Capture the cell that displays the provided text and extract its [X, Y] central coordinate. 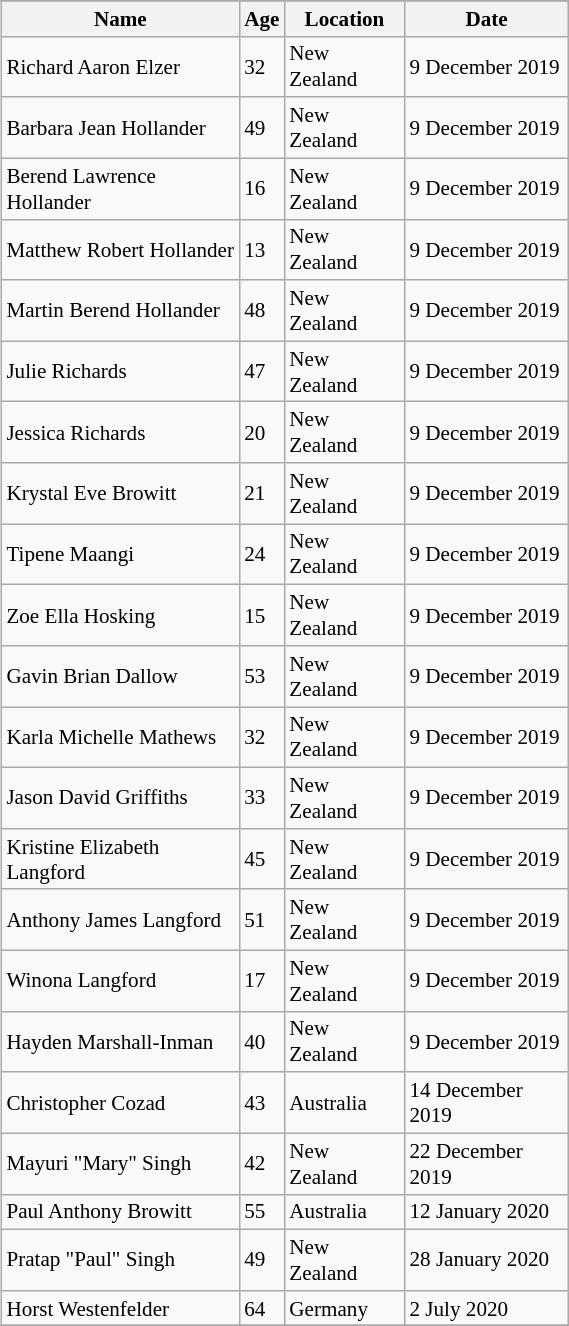
Richard Aaron Elzer [120, 66]
Tipene Maangi [120, 554]
24 [262, 554]
17 [262, 980]
Julie Richards [120, 372]
Barbara Jean Hollander [120, 128]
Gavin Brian Dallow [120, 676]
12 January 2020 [487, 1212]
Hayden Marshall-Inman [120, 1042]
Zoe Ella Hosking [120, 616]
Horst Westenfelder [120, 1308]
42 [262, 1164]
Anthony James Langford [120, 920]
Pratap "Paul" Singh [120, 1260]
2 July 2020 [487, 1308]
20 [262, 432]
53 [262, 676]
55 [262, 1212]
Jason David Griffiths [120, 798]
33 [262, 798]
21 [262, 494]
Date [487, 18]
Germany [344, 1308]
Krystal Eve Browitt [120, 494]
43 [262, 1102]
22 December 2019 [487, 1164]
Kristine Elizabeth Langford [120, 858]
Location [344, 18]
16 [262, 188]
Mayuri "Mary" Singh [120, 1164]
Jessica Richards [120, 432]
Winona Langford [120, 980]
Paul Anthony Browitt [120, 1212]
45 [262, 858]
40 [262, 1042]
14 December 2019 [487, 1102]
Christopher Cozad [120, 1102]
47 [262, 372]
15 [262, 616]
Age [262, 18]
51 [262, 920]
13 [262, 250]
Name [120, 18]
Matthew Robert Hollander [120, 250]
Berend Lawrence Hollander [120, 188]
48 [262, 310]
Karla Michelle Mathews [120, 736]
28 January 2020 [487, 1260]
64 [262, 1308]
Martin Berend Hollander [120, 310]
